Search for the cell housing the specified text and yield its [x, y] center coordinate. 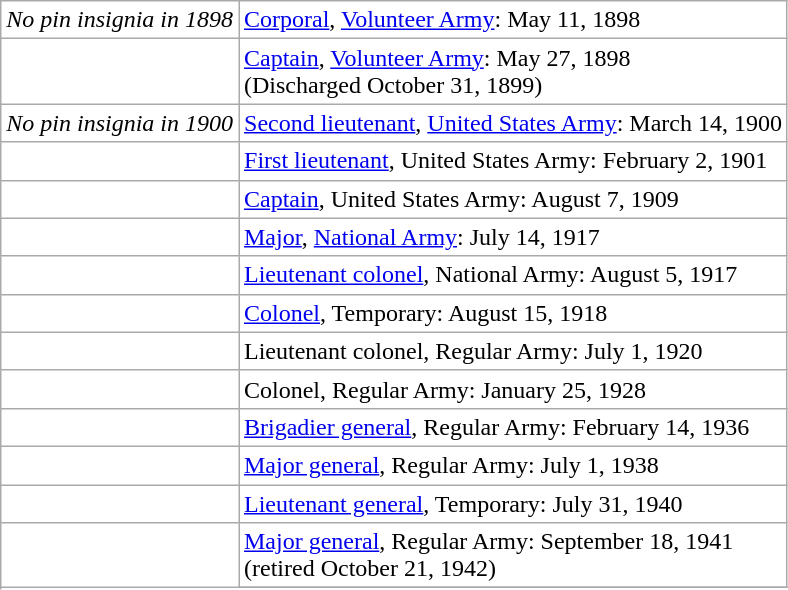
Major, National Army: July 14, 1917 [512, 237]
Lieutenant colonel, Regular Army: July 1, 1920 [512, 351]
Corporal, Volunteer Army: May 11, 1898 [512, 20]
First lieutenant, United States Army: February 2, 1901 [512, 161]
Colonel, Regular Army: January 25, 1928 [512, 389]
Colonel, Temporary: August 15, 1918 [512, 313]
Captain, United States Army: August 7, 1909 [512, 199]
Lieutenant colonel, National Army: August 5, 1917 [512, 275]
Second lieutenant, United States Army: March 14, 1900 [512, 123]
Captain, Volunteer Army: May 27, 1898(Discharged October 31, 1899) [512, 72]
Brigadier general, Regular Army: February 14, 1936 [512, 427]
Lieutenant general, Temporary: July 31, 1940 [512, 503]
Major general, Regular Army: July 1, 1938 [512, 465]
No pin insignia in 1898 [120, 20]
No pin insignia in 1900 [120, 123]
Major general, Regular Army: September 18, 1941(retired October 21, 1942) [512, 556]
